Find where the given text appears and provide that cell's center as [X, Y] coordinate. 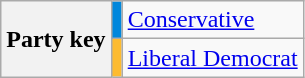
Conservative [212, 20]
Party key [56, 39]
Liberal Democrat [212, 58]
